Output the [x, y] coordinate of the center of the cell containing the given text.  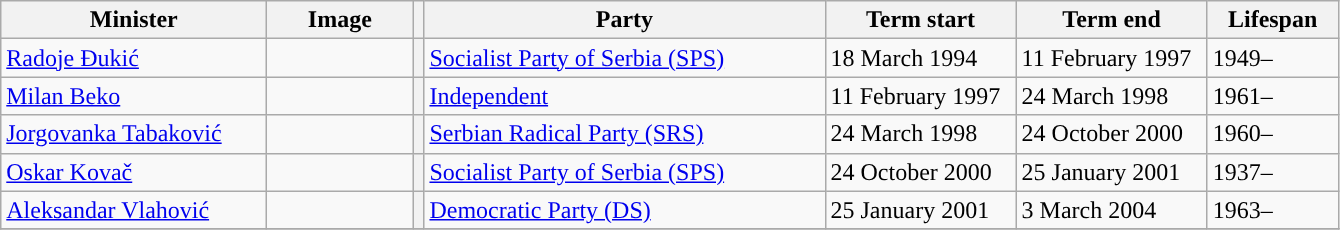
1937– [1272, 172]
Serbian Radical Party (SRS) [624, 134]
Democratic Party (DS) [624, 210]
Image [340, 20]
1960– [1272, 134]
1963– [1272, 210]
1949– [1272, 58]
Independent [624, 96]
Jorgovanka Tabaković [134, 134]
Oskar Kovač [134, 172]
18 March 1994 [920, 58]
Milan Beko [134, 96]
Term end [1112, 20]
Lifespan [1272, 20]
3 March 2004 [1112, 210]
Radoje Đukić [134, 58]
1961– [1272, 96]
Party [624, 20]
Aleksandar Vlahović [134, 210]
Term start [920, 20]
Minister [134, 20]
